Extract the [X, Y] coordinate from the center of the cell holding the provided text.  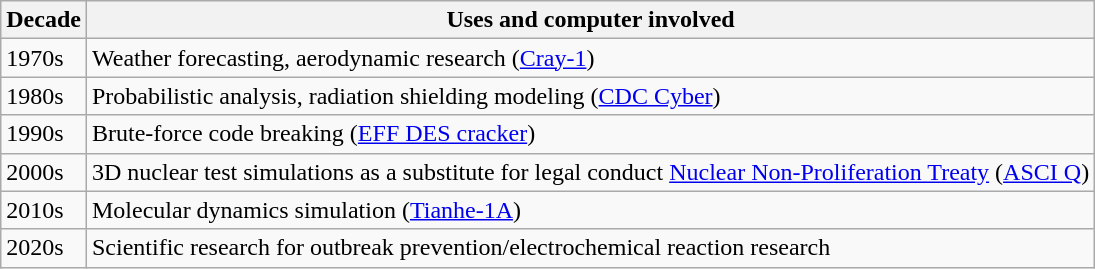
2020s [44, 248]
2010s [44, 210]
1970s [44, 58]
2000s [44, 172]
1990s [44, 134]
Weather forecasting, aerodynamic research (Cray-1) [590, 58]
Probabilistic analysis, radiation shielding modeling (CDC Cyber) [590, 96]
3D nuclear test simulations as a substitute for legal conduct Nuclear Non-Proliferation Treaty (ASCI Q) [590, 172]
Decade [44, 20]
Molecular dynamics simulation (Tianhe-1A) [590, 210]
Scientific research for outbreak prevention/electrochemical reaction research [590, 248]
Brute-force code breaking (EFF DES cracker) [590, 134]
1980s [44, 96]
Uses and computer involved [590, 20]
